Determine the [x, y] coordinate at the center of the cell enclosing the given text.  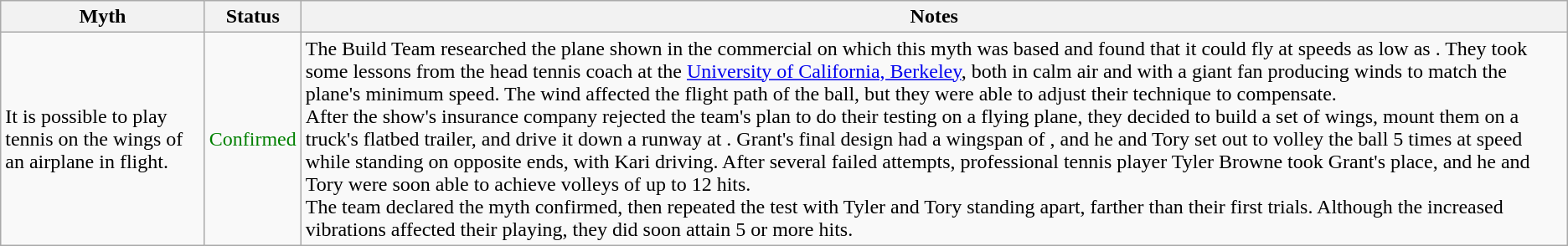
Status [253, 17]
Myth [102, 17]
Notes [934, 17]
It is possible to play tennis on the wings of an airplane in flight. [102, 139]
Confirmed [253, 139]
